Return the [x, y] coordinate for the center point of the cell that contains the specified text.  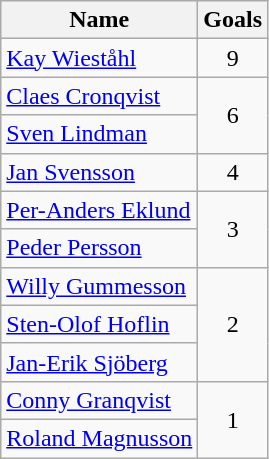
Willy Gummesson [100, 286]
Peder Persson [100, 248]
9 [233, 58]
Claes Cronqvist [100, 96]
Goals [233, 20]
6 [233, 115]
Sven Lindman [100, 134]
Sten-Olof Hoflin [100, 324]
Name [100, 20]
Per-Anders Eklund [100, 210]
2 [233, 324]
Jan Svensson [100, 172]
Jan-Erik Sjöberg [100, 362]
1 [233, 419]
4 [233, 172]
Kay Wieståhl [100, 58]
Roland Magnusson [100, 438]
Conny Granqvist [100, 400]
3 [233, 229]
